Detect which cell encompasses the target text, then output its (X, Y) center coordinate. 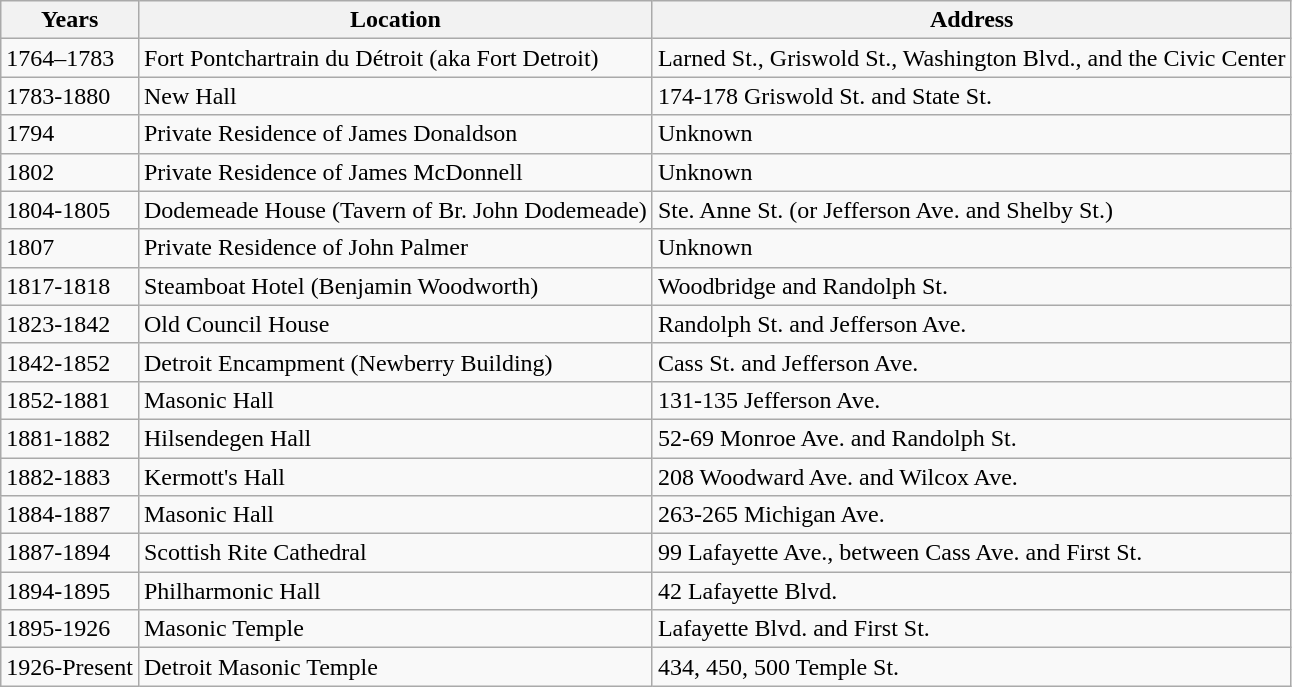
1884-1887 (70, 515)
Detroit Masonic Temple (395, 667)
Detroit Encampment (Newberry Building) (395, 362)
1764–1783 (70, 58)
42 Lafayette Blvd. (972, 591)
Private Residence of John Palmer (395, 248)
1804-1805 (70, 210)
1817-1818 (70, 286)
Cass St. and Jefferson Ave. (972, 362)
1802 (70, 172)
174-178 Griswold St. and State St. (972, 96)
Steamboat Hotel (Benjamin Woodworth) (395, 286)
1887-1894 (70, 553)
1882-1883 (70, 477)
Philharmonic Hall (395, 591)
1894-1895 (70, 591)
1895-1926 (70, 629)
Private Residence of James McDonnell (395, 172)
263-265 Michigan Ave. (972, 515)
99 Lafayette Ave., between Cass Ave. and First St. (972, 553)
1807 (70, 248)
Randolph St. and Jefferson Ave. (972, 324)
Location (395, 20)
52-69 Monroe Ave. and Randolph St. (972, 438)
Address (972, 20)
1881-1882 (70, 438)
1823-1842 (70, 324)
208 Woodward Ave. and Wilcox Ave. (972, 477)
1852-1881 (70, 400)
Scottish Rite Cathedral (395, 553)
434, 450, 500 Temple St. (972, 667)
Ste. Anne St. (or Jefferson Ave. and Shelby St.) (972, 210)
Woodbridge and Randolph St. (972, 286)
1926-Present (70, 667)
Fort Pontchartrain du Détroit (aka Fort Detroit) (395, 58)
Private Residence of James Donaldson (395, 134)
Larned St., Griswold St., Washington Blvd., and the Civic Center (972, 58)
New Hall (395, 96)
Masonic Temple (395, 629)
Old Council House (395, 324)
1794 (70, 134)
1842-1852 (70, 362)
Dodemeade House (Tavern of Br. John Dodemeade) (395, 210)
1783-1880 (70, 96)
Kermott's Hall (395, 477)
131-135 Jefferson Ave. (972, 400)
Hilsendegen Hall (395, 438)
Years (70, 20)
Lafayette Blvd. and First St. (972, 629)
